Search for the cell housing the specified text and yield its (X, Y) center coordinate. 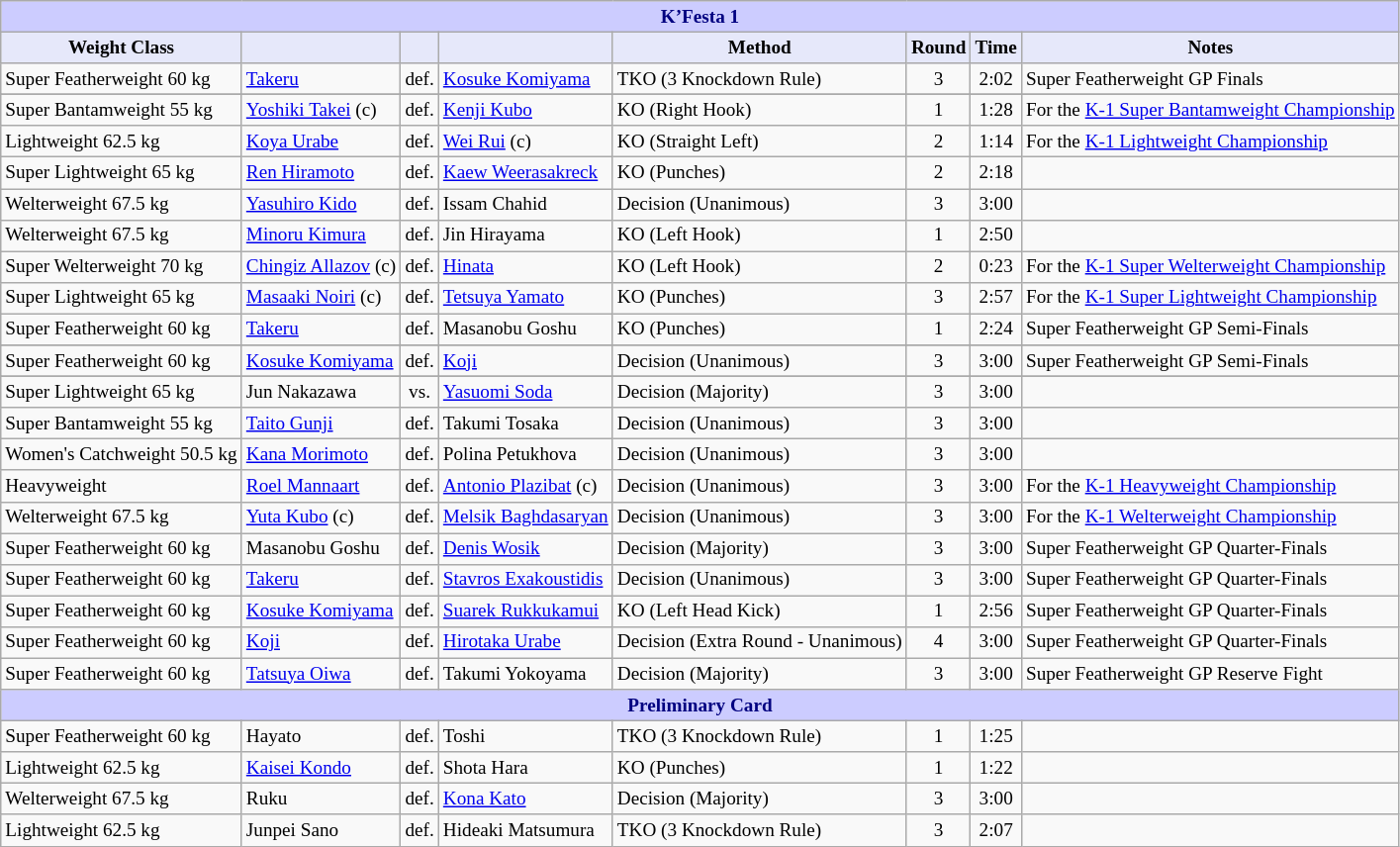
Hirotaka Urabe (525, 642)
Method (760, 47)
Roel Mannaart (321, 486)
Ruku (321, 800)
2:18 (995, 173)
Junpei Sano (321, 830)
1:25 (995, 736)
Time (995, 47)
Kaew Weerasakreck (525, 173)
Weight Class (122, 47)
1:22 (995, 768)
2:24 (995, 329)
For the K-1 Super Lightweight Championship (1210, 298)
Issam Chahid (525, 204)
Super Featherweight GP Reserve Fight (1210, 674)
Taito Gunji (321, 423)
1:14 (995, 141)
Heavyweight (122, 486)
1:28 (995, 110)
Stavros Exakoustidis (525, 580)
Polina Petukhova (525, 455)
Takumi Tosaka (525, 423)
2:56 (995, 612)
Takumi Yokoyama (525, 674)
Super Featherweight GP Finals (1210, 79)
Yasuomi Soda (525, 392)
For the K-1 Heavyweight Championship (1210, 486)
Tatsuya Oiwa (321, 674)
2:57 (995, 298)
Preliminary Card (700, 706)
Round (938, 47)
2:50 (995, 235)
Kenji Kubo (525, 110)
Denis Wosik (525, 548)
Women's Catchweight 50.5 kg (122, 455)
KO (Straight Left) (760, 141)
Hayato (321, 736)
Decision (Extra Round - Unanimous) (760, 642)
KO (Right Hook) (760, 110)
0:23 (995, 267)
Jun Nakazawa (321, 392)
For the K-1 Welterweight Championship (1210, 518)
Minoru Kimura (321, 235)
Shota Hara (525, 768)
Ren Hiramoto (321, 173)
Kona Kato (525, 800)
4 (938, 642)
Yuta Kubo (c) (321, 518)
Hinata (525, 267)
2:02 (995, 79)
Kana Morimoto (321, 455)
For the K-1 Super Bantamweight Championship (1210, 110)
Melsik Baghdasaryan (525, 518)
Super Welterweight 70 kg (122, 267)
Notes (1210, 47)
Wei Rui (c) (525, 141)
Suarek Rukkukamui (525, 612)
Tetsuya Yamato (525, 298)
Masaaki Noiri (c) (321, 298)
Hideaki Matsumura (525, 830)
Yasuhiro Kido (321, 204)
For the K-1 Super Welterweight Championship (1210, 267)
K’Festa 1 (700, 17)
Toshi (525, 736)
2:07 (995, 830)
Jin Hirayama (525, 235)
Chingiz Allazov (c) (321, 267)
Yoshiki Takei (c) (321, 110)
Antonio Plazibat (c) (525, 486)
KO (Left Head Kick) (760, 612)
vs. (420, 392)
Kaisei Kondo (321, 768)
Koya Urabe (321, 141)
For the K-1 Lightweight Championship (1210, 141)
